Find where the given text appears and provide that cell's center as [x, y] coordinate. 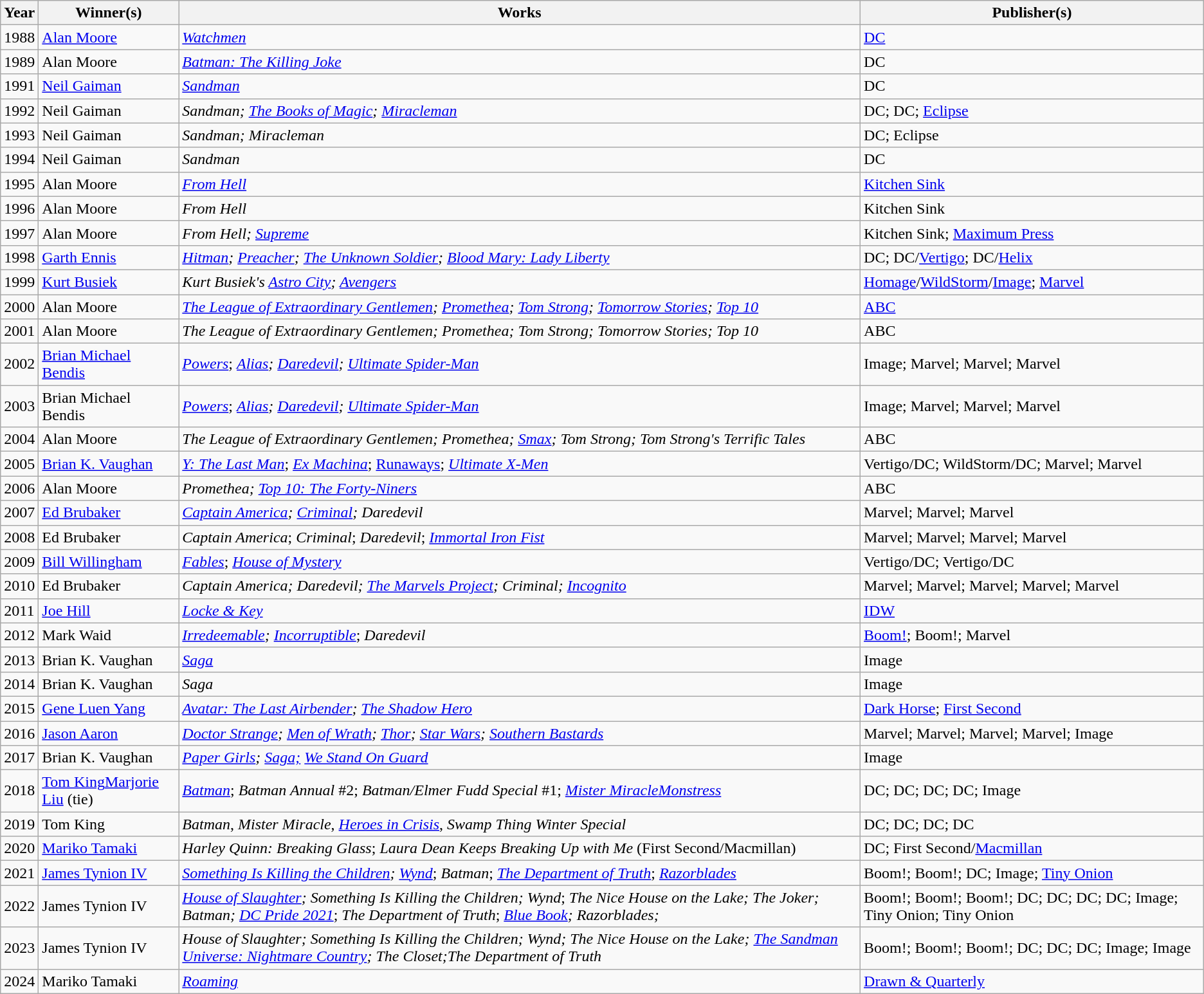
Paper Girls; Saga; We Stand On Guard [520, 758]
2009 [19, 562]
2007 [19, 513]
2023 [19, 948]
Winner(s) [109, 13]
Fables; House of Mystery [520, 562]
1999 [19, 282]
2022 [19, 906]
DC; DC; Eclipse [1032, 111]
Doctor Strange; Men of Wrath; Thor; Star Wars; Southern Bastards [520, 733]
Marvel; Marvel; Marvel; Marvel [1032, 537]
From Hell; Supreme [520, 233]
Captain America; Criminal; Daredevil [520, 513]
Garth Ennis [109, 257]
DC; DC; DC; DC [1032, 824]
2004 [19, 439]
DC; First Second/Macmillan [1032, 849]
Irredeemable; Incorruptible; Daredevil [520, 635]
Sandman; Miracleman [520, 135]
2020 [19, 849]
DC; Eclipse [1032, 135]
1994 [19, 160]
Mark Waid [109, 635]
IDW [1032, 611]
1995 [19, 184]
Promethea; Top 10: The Forty-Niners [520, 488]
1998 [19, 257]
2006 [19, 488]
2011 [19, 611]
2012 [19, 635]
Homage/WildStorm/Image; Marvel [1032, 282]
Vertigo/DC; WildStorm/DC; Marvel; Marvel [1032, 464]
Captain America; Criminal; Daredevil; Immortal Iron Fist [520, 537]
Boom!; Boom!; Marvel [1032, 635]
2017 [19, 758]
The League of Extraordinary Gentlemen; Promethea; Smax; Tom Strong; Tom Strong's Terrific Tales [520, 439]
Bill Willingham [109, 562]
DC; DC; DC; DC; Image [1032, 791]
2021 [19, 873]
1991 [19, 86]
Marvel; Marvel; Marvel; Marvel; Marvel [1032, 586]
Gene Luen Yang [109, 708]
Publisher(s) [1032, 13]
2002 [19, 364]
1988 [19, 37]
1993 [19, 135]
2013 [19, 659]
Avatar: The Last Airbender; The Shadow Hero [520, 708]
2000 [19, 307]
Joe Hill [109, 611]
Marvel; Marvel; Marvel; Marvel; Image [1032, 733]
2008 [19, 537]
1989 [19, 62]
2019 [19, 824]
2016 [19, 733]
Roaming [520, 981]
2010 [19, 586]
Hitman; Preacher; The Unknown Soldier; Blood Mary: Lady Liberty [520, 257]
2001 [19, 331]
Marvel; Marvel; Marvel [1032, 513]
Boom!; Boom!; DC; Image; Tiny Onion [1032, 873]
Batman: The Killing Joke [520, 62]
Y: The Last Man; Ex Machina; Runaways; Ultimate X-Men [520, 464]
Tom King [109, 824]
2024 [19, 981]
2014 [19, 684]
Batman; Batman Annual #2; Batman/Elmer Fudd Special #1; Mister MiracleMonstress [520, 791]
Sandman; The Books of Magic; Miracleman [520, 111]
Batman, Mister Miracle, Heroes in Crisis, Swamp Thing Winter Special [520, 824]
Kurt Busiek's Astro City; Avengers [520, 282]
Boom!; Boom!; Boom!; DC; DC; DC; DC; Image; Tiny Onion; Tiny Onion [1032, 906]
Kitchen Sink; Maximum Press [1032, 233]
1996 [19, 208]
Locke & Key [520, 611]
1992 [19, 111]
Something Is Killing the Children; Wynd; Batman; The Department of Truth; Razorblades [520, 873]
Year [19, 13]
Kurt Busiek [109, 282]
Watchmen [520, 37]
2015 [19, 708]
2018 [19, 791]
Dark Horse; First Second [1032, 708]
1997 [19, 233]
Harley Quinn: Breaking Glass; Laura Dean Keeps Breaking Up with Me (First Second/Macmillan) [520, 849]
Works [520, 13]
Drawn & Quarterly [1032, 981]
Vertigo/DC; Vertigo/DC [1032, 562]
Jason Aaron [109, 733]
Boom!; Boom!; Boom!; DC; DC; DC; Image; Image [1032, 948]
Tom KingMarjorie Liu (tie) [109, 791]
DC; DC/Vertigo; DC/Helix [1032, 257]
Captain America; Daredevil; The Marvels Project; Criminal; Incognito [520, 586]
2003 [19, 407]
2005 [19, 464]
